Provide the (X, Y) coordinate of the cell's center where the given text is located.  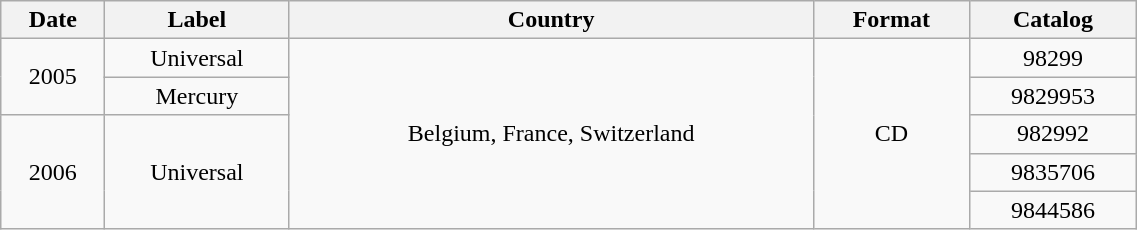
CD (891, 134)
Catalog (1053, 20)
Date (53, 20)
Mercury (197, 96)
9844586 (1053, 210)
Format (891, 20)
Belgium, France, Switzerland (552, 134)
98299 (1053, 58)
9829953 (1053, 96)
Country (552, 20)
2005 (53, 77)
2006 (53, 172)
Label (197, 20)
982992 (1053, 134)
9835706 (1053, 172)
